Scan for the cell matching the given text and deliver its [x, y] coordinate at center. 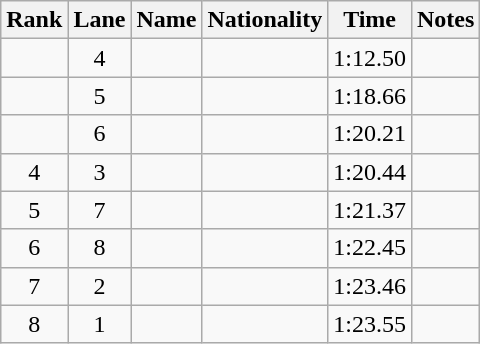
3 [100, 172]
1:23.55 [370, 324]
1:21.37 [370, 210]
1:20.44 [370, 172]
1:23.46 [370, 286]
Time [370, 20]
1:18.66 [370, 96]
Nationality [265, 20]
Rank [34, 20]
Notes [445, 20]
Name [166, 20]
1:20.21 [370, 134]
Lane [100, 20]
1:22.45 [370, 248]
1 [100, 324]
2 [100, 286]
1:12.50 [370, 58]
